Pinpoint the cell where the given text exists, returning its [X, Y] midpoint coordinate. 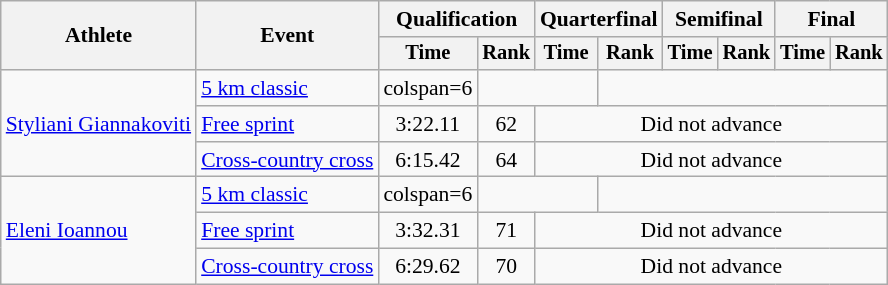
6:15.42 [428, 160]
62 [506, 124]
6:29.62 [428, 267]
Styliani Giannakoviti [98, 124]
70 [506, 267]
3:32.31 [428, 231]
Qualification [456, 19]
3:22.11 [428, 124]
Athlete [98, 36]
Final [831, 19]
Quarterfinal [599, 19]
Semifinal [719, 19]
Event [287, 36]
71 [506, 231]
64 [506, 160]
Eleni Ioannou [98, 230]
